Determine the (X, Y) coordinate at the center of the cell enclosing the given text.  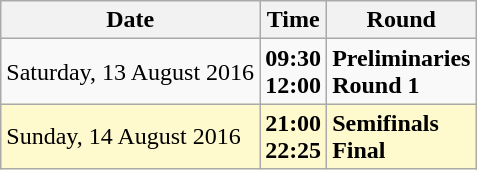
Saturday, 13 August 2016 (130, 72)
Time (294, 20)
PreliminariesRound 1 (402, 72)
SemifinalsFinal (402, 136)
Round (402, 20)
21:0022:25 (294, 136)
09:3012:00 (294, 72)
Sunday, 14 August 2016 (130, 136)
Date (130, 20)
